Pinpoint the cell where the given text exists, returning its (X, Y) midpoint coordinate. 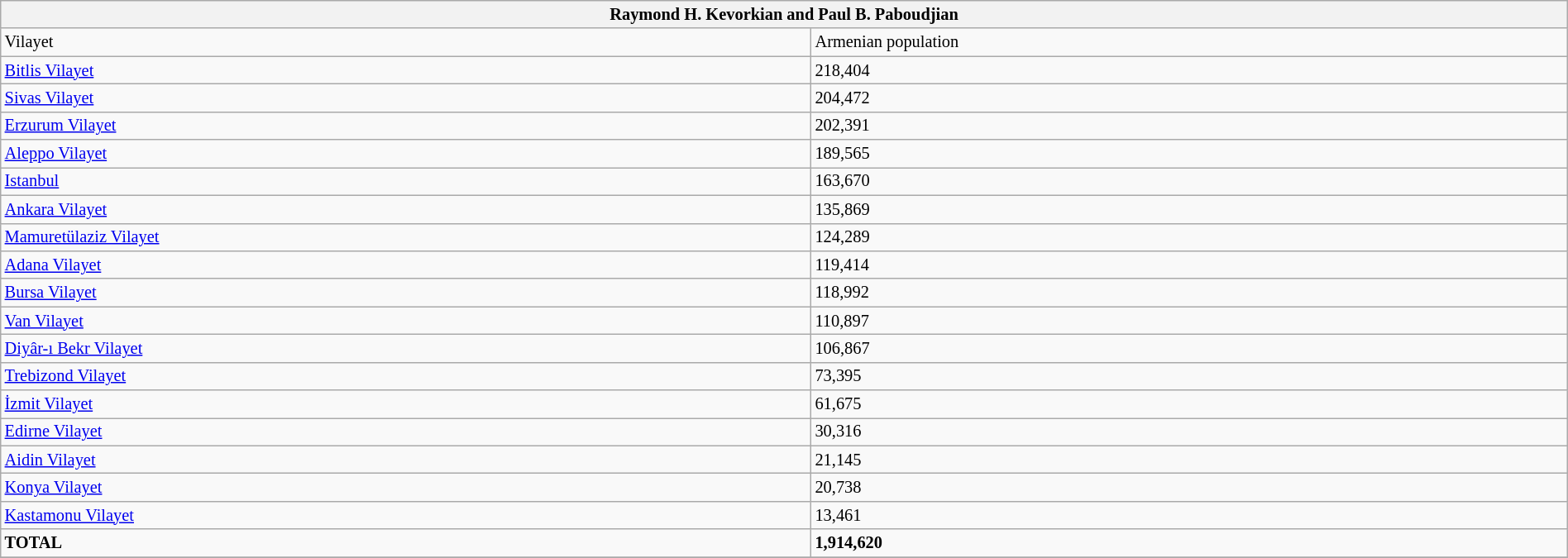
Ankara Vilayet (406, 209)
Armenian population (1189, 42)
Adana Vilayet (406, 265)
Van Vilayet (406, 321)
Istanbul (406, 181)
118,992 (1189, 293)
163,670 (1189, 181)
Raymond H. Kevorkian and Paul B. Paboudjian (784, 14)
Bursa Vilayet (406, 293)
TOTAL (406, 543)
202,391 (1189, 126)
61,675 (1189, 404)
135,869 (1189, 209)
Mamuretülaziz Vilayet (406, 237)
Aidin Vilayet (406, 460)
1,914,620 (1189, 543)
20,738 (1189, 487)
Bitlis Vilayet (406, 70)
189,565 (1189, 154)
Diyâr-ı Bekr Vilayet (406, 348)
218,404 (1189, 70)
Konya Vilayet (406, 487)
119,414 (1189, 265)
Aleppo Vilayet (406, 154)
13,461 (1189, 515)
İzmit Vilayet (406, 404)
Kastamonu Vilayet (406, 515)
Erzurum Vilayet (406, 126)
124,289 (1189, 237)
Trebizond Vilayet (406, 376)
204,472 (1189, 98)
Vilayet (406, 42)
Sivas Vilayet (406, 98)
110,897 (1189, 321)
21,145 (1189, 460)
73,395 (1189, 376)
106,867 (1189, 348)
Edirne Vilayet (406, 432)
30,316 (1189, 432)
